Identify which cell holds the provided text, then report its [X, Y] central coordinate. 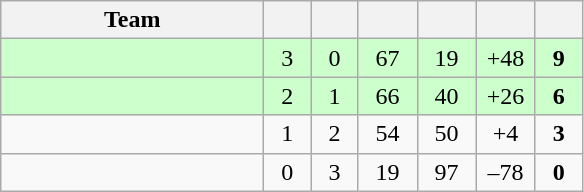
+4 [506, 134]
97 [446, 172]
40 [446, 96]
66 [388, 96]
Team [132, 20]
50 [446, 134]
9 [558, 58]
6 [558, 96]
+48 [506, 58]
54 [388, 134]
–78 [506, 172]
67 [388, 58]
+26 [506, 96]
